Search for the cell housing the specified text and yield its [X, Y] center coordinate. 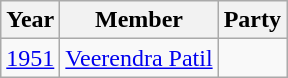
1951 [30, 58]
Member [139, 20]
Year [30, 20]
Veerendra Patil [139, 58]
Party [252, 20]
